Find where the given text appears and provide that cell's center as (X, Y) coordinate. 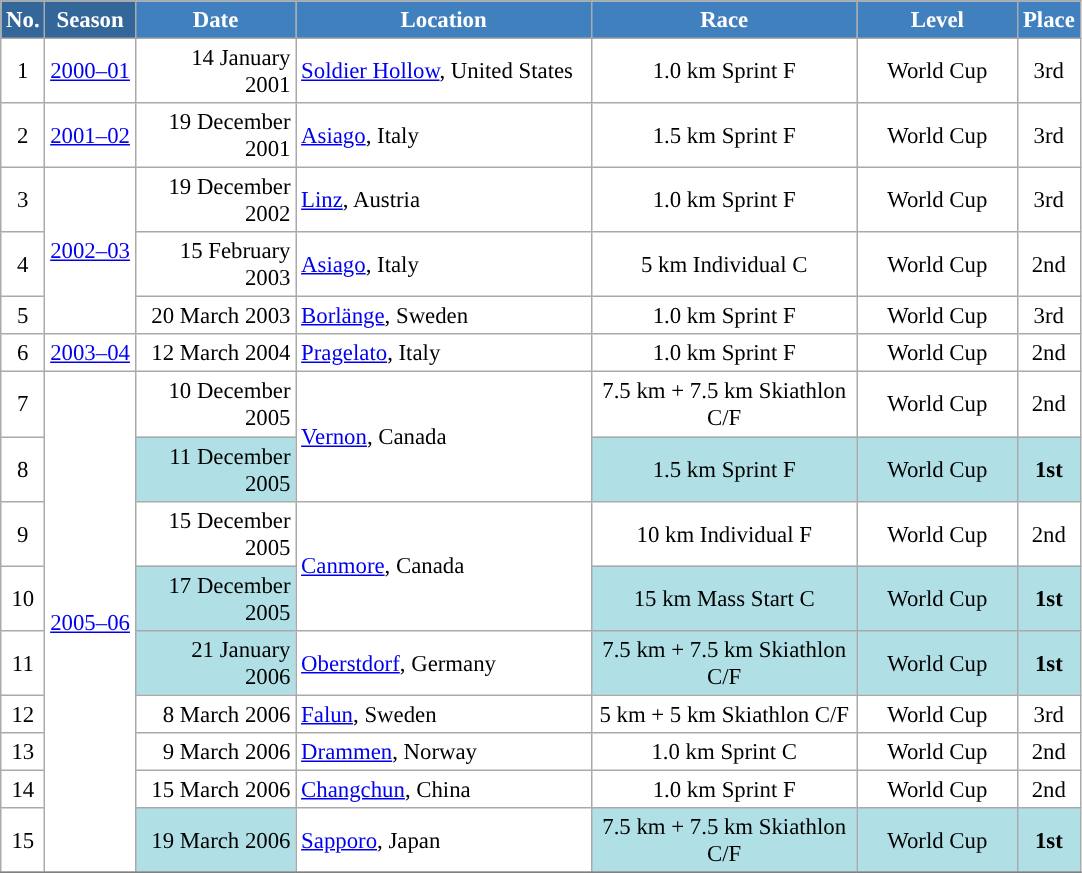
Falun, Sweden (444, 714)
Oberstdorf, Germany (444, 662)
Date (216, 20)
Vernon, Canada (444, 436)
11 December 2005 (216, 470)
9 (23, 534)
15 March 2006 (216, 789)
2005–06 (90, 622)
2 (23, 136)
13 (23, 752)
10 km Individual F (724, 534)
15 km Mass Start C (724, 598)
1.0 km Sprint C (724, 752)
Season (90, 20)
14 (23, 789)
1 (23, 72)
Location (444, 20)
21 January 2006 (216, 662)
15 December 2005 (216, 534)
3 (23, 200)
19 December 2001 (216, 136)
11 (23, 662)
2001–02 (90, 136)
17 December 2005 (216, 598)
19 December 2002 (216, 200)
Changchun, China (444, 789)
Linz, Austria (444, 200)
10 (23, 598)
Place (1049, 20)
7 (23, 404)
Sapporo, Japan (444, 840)
2003–04 (90, 353)
19 March 2006 (216, 840)
12 (23, 714)
20 March 2003 (216, 316)
8 (23, 470)
14 January 2001 (216, 72)
5 km + 5 km Skiathlon C/F (724, 714)
15 February 2003 (216, 264)
Pragelato, Italy (444, 353)
Drammen, Norway (444, 752)
Race (724, 20)
15 (23, 840)
Soldier Hollow, United States (444, 72)
No. (23, 20)
2002–03 (90, 252)
Canmore, Canada (444, 566)
Borlänge, Sweden (444, 316)
2000–01 (90, 72)
Level (938, 20)
4 (23, 264)
5 (23, 316)
9 March 2006 (216, 752)
5 km Individual C (724, 264)
10 December 2005 (216, 404)
8 March 2006 (216, 714)
12 March 2004 (216, 353)
6 (23, 353)
